Determine the [x, y] coordinate at the center of the cell enclosing the given text.  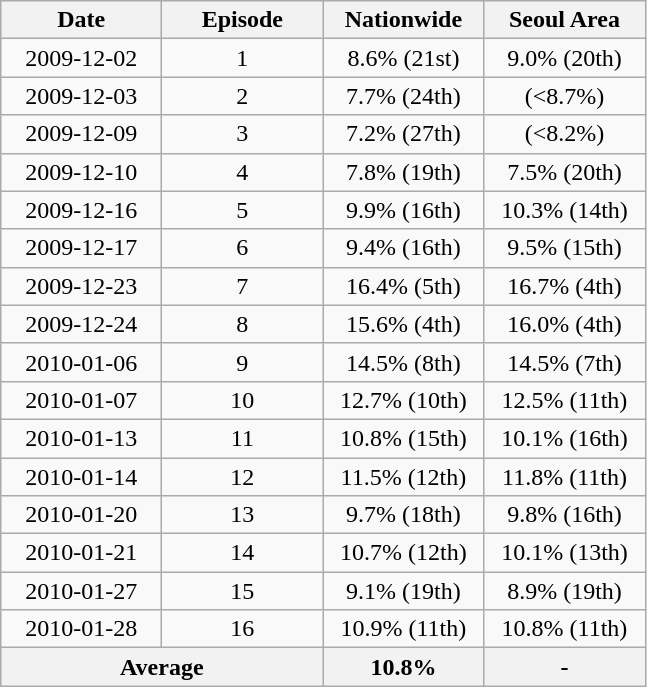
8 [242, 324]
9.0% (20th) [564, 58]
12 [242, 477]
2009-12-23 [82, 286]
Date [82, 20]
2009-12-09 [82, 134]
7.7% (24th) [404, 96]
15 [242, 591]
2010-01-07 [82, 400]
10.8% [404, 667]
10.3% (14th) [564, 210]
Episode [242, 20]
7 [242, 286]
9 [242, 362]
6 [242, 248]
7.8% (19th) [404, 172]
10 [242, 400]
9.9% (16th) [404, 210]
2009-12-16 [82, 210]
14.5% (7th) [564, 362]
14.5% (8th) [404, 362]
Seoul Area [564, 20]
5 [242, 210]
10.1% (13th) [564, 553]
- [564, 667]
2010-01-20 [82, 515]
16 [242, 629]
12.5% (11th) [564, 400]
10.8% (11th) [564, 629]
9.8% (16th) [564, 515]
Nationwide [404, 20]
Average [162, 667]
11 [242, 438]
10.8% (15th) [404, 438]
2009-12-03 [82, 96]
3 [242, 134]
15.6% (4th) [404, 324]
16.4% (5th) [404, 286]
11.5% (12th) [404, 477]
9.5% (15th) [564, 248]
9.1% (19th) [404, 591]
16.7% (4th) [564, 286]
2010-01-28 [82, 629]
10.9% (11th) [404, 629]
2009-12-17 [82, 248]
12.7% (10th) [404, 400]
16.0% (4th) [564, 324]
7.5% (20th) [564, 172]
13 [242, 515]
2010-01-14 [82, 477]
9.4% (16th) [404, 248]
2009-12-24 [82, 324]
2010-01-27 [82, 591]
9.7% (18th) [404, 515]
14 [242, 553]
10.7% (12th) [404, 553]
2 [242, 96]
2010-01-06 [82, 362]
8.9% (19th) [564, 591]
(<8.2%) [564, 134]
10.1% (16th) [564, 438]
2009-12-10 [82, 172]
1 [242, 58]
2009-12-02 [82, 58]
8.6% (21st) [404, 58]
2010-01-21 [82, 553]
11.8% (11th) [564, 477]
4 [242, 172]
7.2% (27th) [404, 134]
2010-01-13 [82, 438]
(<8.7%) [564, 96]
